Output the [X, Y] coordinate of the center of the cell containing the given text.  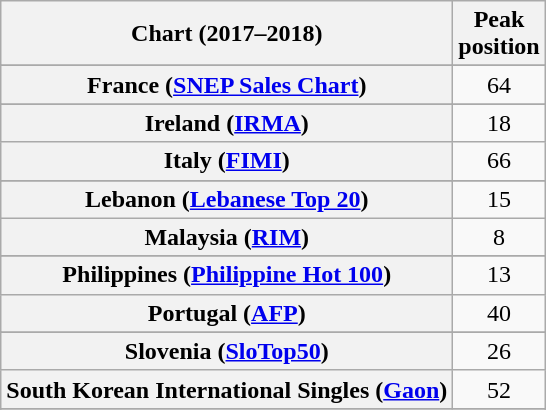
66 [499, 161]
8 [499, 237]
15 [499, 199]
Portugal (AFP) [227, 313]
Slovenia (SloTop50) [227, 351]
26 [499, 351]
52 [499, 389]
Malaysia (RIM) [227, 237]
Chart (2017–2018) [227, 34]
Lebanon (Lebanese Top 20) [227, 199]
Philippines (Philippine Hot 100) [227, 275]
40 [499, 313]
18 [499, 123]
Peakposition [499, 34]
Ireland (IRMA) [227, 123]
South Korean International Singles (Gaon) [227, 389]
Italy (FIMI) [227, 161]
64 [499, 85]
France (SNEP Sales Chart) [227, 85]
13 [499, 275]
